Determine the [X, Y] coordinate at the center of the cell enclosing the given text.  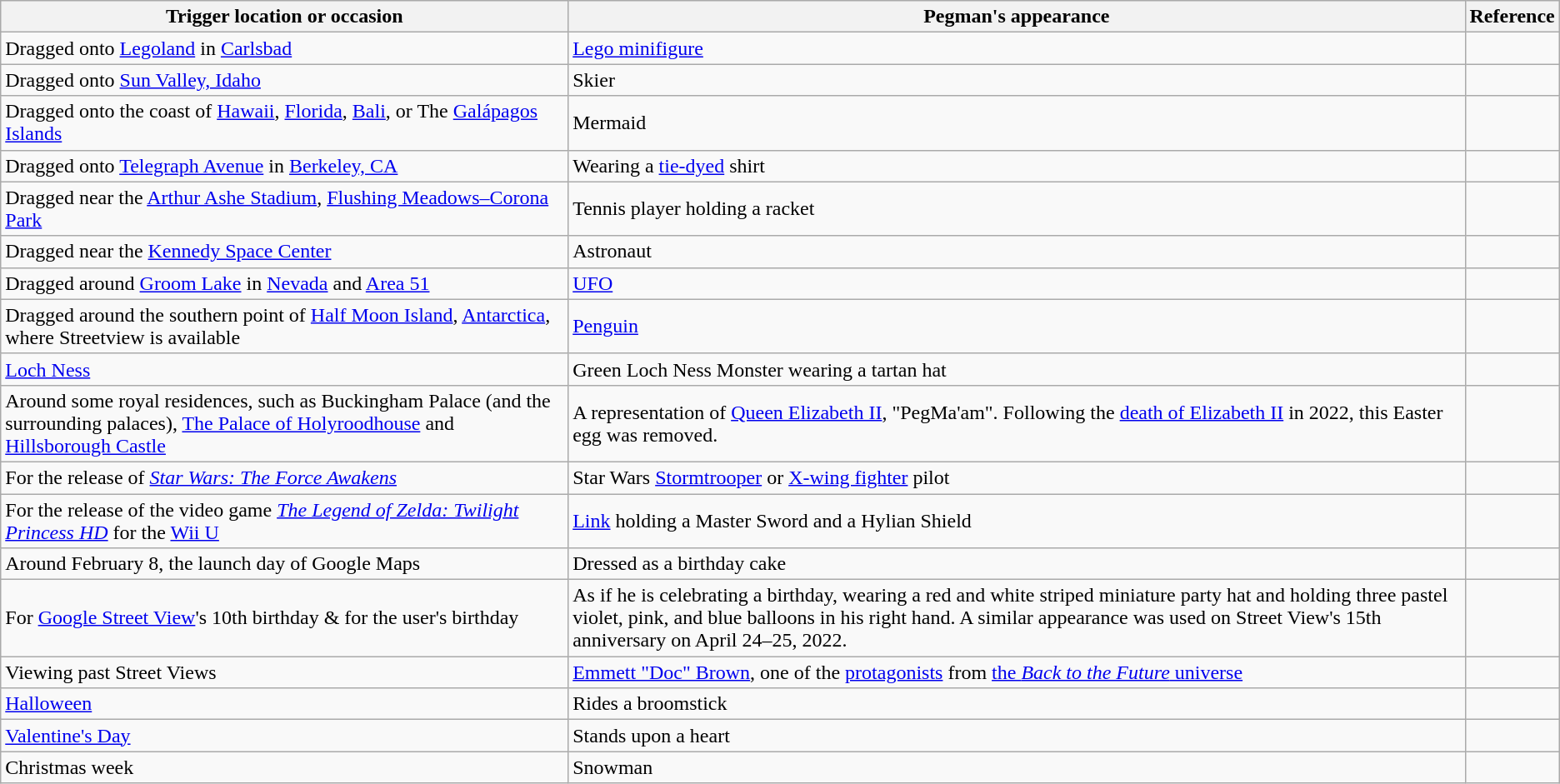
For the release of Star Wars: The Force Awakens [285, 477]
Star Wars Stormtrooper or X-wing fighter pilot [1017, 477]
Tennis player holding a racket [1017, 208]
Link holding a Master Sword and a Hylian Shield [1017, 520]
Pegman's appearance [1017, 17]
Dragged near the Arthur Ashe Stadium, Flushing Meadows–Corona Park [285, 208]
Loch Ness [285, 369]
Lego minifigure [1017, 48]
Dressed as a birthday cake [1017, 564]
Dragged around the southern point of Half Moon Island, Antarctica, where Streetview is available [285, 327]
Dragged onto Sun Valley, Idaho [285, 80]
Around some royal residences, such as Buckingham Palace (and the surrounding palaces), The Palace of Holyroodhouse and Hillsborough Castle [285, 423]
Halloween [285, 704]
Rides a broomstick [1017, 704]
Christmas week [285, 767]
Astronaut [1017, 252]
Mermaid [1017, 123]
Dragged onto Telegraph Avenue in Berkeley, CA [285, 166]
Dragged near the Kennedy Space Center [285, 252]
Emmett "Doc" Brown, one of the protagonists from the Back to the Future universe [1017, 672]
Around February 8, the launch day of Google Maps [285, 564]
Dragged onto Legoland in Carlsbad [285, 48]
Valentine's Day [285, 736]
Skier [1017, 80]
For the release of the video game The Legend of Zelda: Twilight Princess HD for the Wii U [285, 520]
Dragged around Groom Lake in Nevada and Area 51 [285, 283]
UFO [1017, 283]
For Google Street View's 10th birthday & for the user's birthday [285, 618]
Green Loch Ness Monster wearing a tartan hat [1017, 369]
Viewing past Street Views [285, 672]
Stands upon a heart [1017, 736]
Wearing a tie-dyed shirt [1017, 166]
Snowman [1017, 767]
Trigger location or occasion [285, 17]
Penguin [1017, 327]
Reference [1512, 17]
A representation of Queen Elizabeth II, "PegMa'am". Following the death of Elizabeth II in 2022, this Easter egg was removed. [1017, 423]
Dragged onto the coast of Hawaii, Florida, Bali, or The Galápagos Islands [285, 123]
